For the text-containing cell, return its midpoint in (x, y) coordinate format. 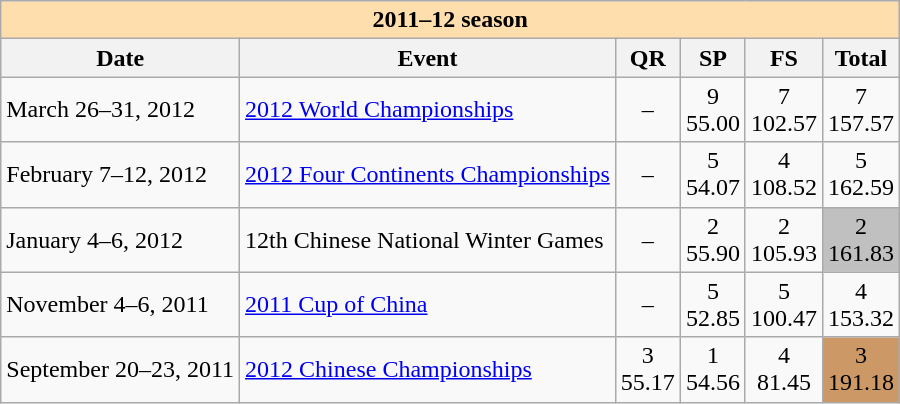
QR (648, 58)
Total (860, 58)
3 191.18 (860, 370)
2011 Cup of China (428, 304)
7 102.57 (784, 110)
FS (784, 58)
2 55.90 (712, 240)
12th Chinese National Winter Games (428, 240)
5 52.85 (712, 304)
September 20–23, 2011 (120, 370)
5 54.07 (712, 174)
2012 World Championships (428, 110)
SP (712, 58)
3 55.17 (648, 370)
7 157.57 (860, 110)
2011–12 season (450, 20)
4 153.32 (860, 304)
2012 Chinese Championships (428, 370)
March 26–31, 2012 (120, 110)
February 7–12, 2012 (120, 174)
9 55.00 (712, 110)
5 100.47 (784, 304)
4 108.52 (784, 174)
Event (428, 58)
4 81.45 (784, 370)
Date (120, 58)
5 162.59 (860, 174)
2012 Four Continents Championships (428, 174)
January 4–6, 2012 (120, 240)
2 105.93 (784, 240)
November 4–6, 2011 (120, 304)
1 54.56 (712, 370)
2 161.83 (860, 240)
